Locate the cell with the specified text and output its [x, y] center coordinate. 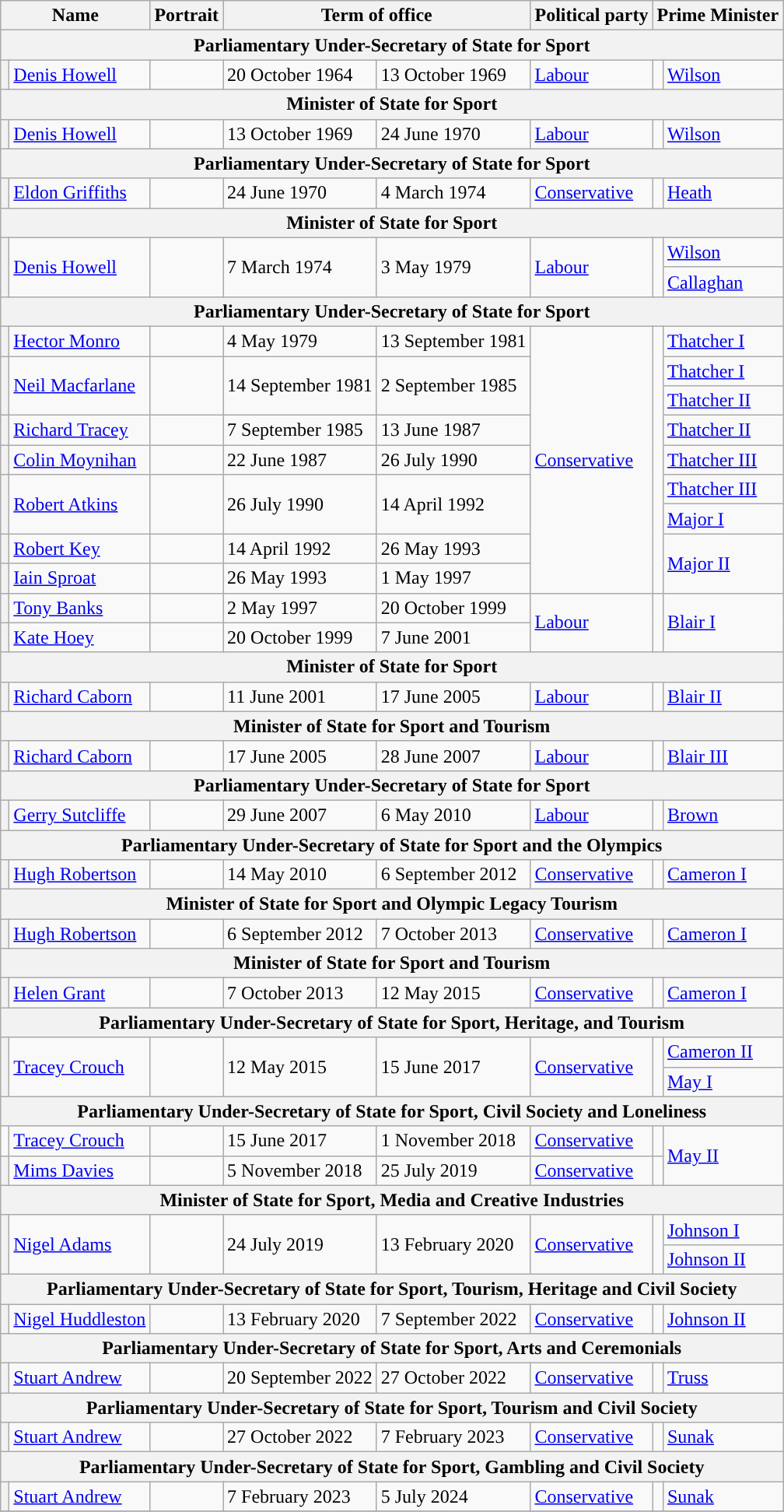
11 June 2001 [300, 696]
14 September 1981 [300, 386]
Parliamentary Under-Secretary of State for Sport, Heritage, and Tourism [392, 1023]
7 September 1985 [300, 430]
Colin Moynihan [79, 460]
Parliamentary Under-Secretary of State for Sport and the Olympics [392, 844]
20 October 1964 [300, 75]
Gerry Sutcliffe [79, 815]
24 July 2019 [300, 1244]
1 May 1997 [453, 578]
Tony Banks [79, 608]
Heath [723, 193]
Cameron II [723, 1052]
5 July 2024 [453, 1496]
13 June 1987 [453, 430]
Hector Monro [79, 341]
Nigel Huddleston [79, 1319]
29 June 2007 [300, 815]
Neil Macfarlane [79, 386]
Parliamentary Under-Secretary of State for Sport, Tourism, Heritage and Civil Society [392, 1289]
Term of office [376, 16]
Major II [723, 563]
2 May 1997 [300, 608]
Robert Key [79, 549]
Nigel Adams [79, 1244]
22 June 1987 [300, 460]
Blair III [723, 756]
3 May 1979 [453, 267]
4 March 1974 [453, 193]
Minister of State for Sport and Olympic Legacy Tourism [392, 904]
Truss [723, 1378]
Johnson I [723, 1230]
28 June 2007 [453, 756]
Robert Atkins [79, 504]
Parliamentary Under-Secretary of State for Sport, Civil Society and Loneliness [392, 1111]
Prime Minister [718, 16]
Political party [591, 16]
Brown [723, 815]
14 May 2010 [300, 875]
May II [723, 1156]
Name [75, 16]
May I [723, 1082]
13 September 1981 [453, 341]
Major I [723, 519]
1 November 2018 [453, 1141]
Minister of State for Sport, Media and Creative Industries [392, 1200]
Parliamentary Under-Secretary of State for Sport, Tourism and Civil Society [392, 1408]
20 September 2022 [300, 1378]
7 June 2001 [453, 637]
4 May 1979 [300, 341]
Portrait [187, 16]
Kate Hoey [79, 637]
7 September 2022 [453, 1319]
Helen Grant [79, 993]
2 September 1985 [453, 386]
25 July 2019 [453, 1170]
Iain Sproat [79, 578]
Callaghan [723, 282]
Blair I [723, 623]
Richard Tracey [79, 430]
Blair II [723, 696]
7 March 1974 [300, 267]
Mims Davies [79, 1170]
6 May 2010 [453, 815]
Eldon Griffiths [79, 193]
Parliamentary Under-Secretary of State for Sport, Arts and Ceremonials [392, 1349]
5 November 2018 [300, 1170]
Parliamentary Under-Secretary of State for Sport, Gambling and Civil Society [392, 1467]
